Search for the cell housing the specified text and yield its (x, y) center coordinate. 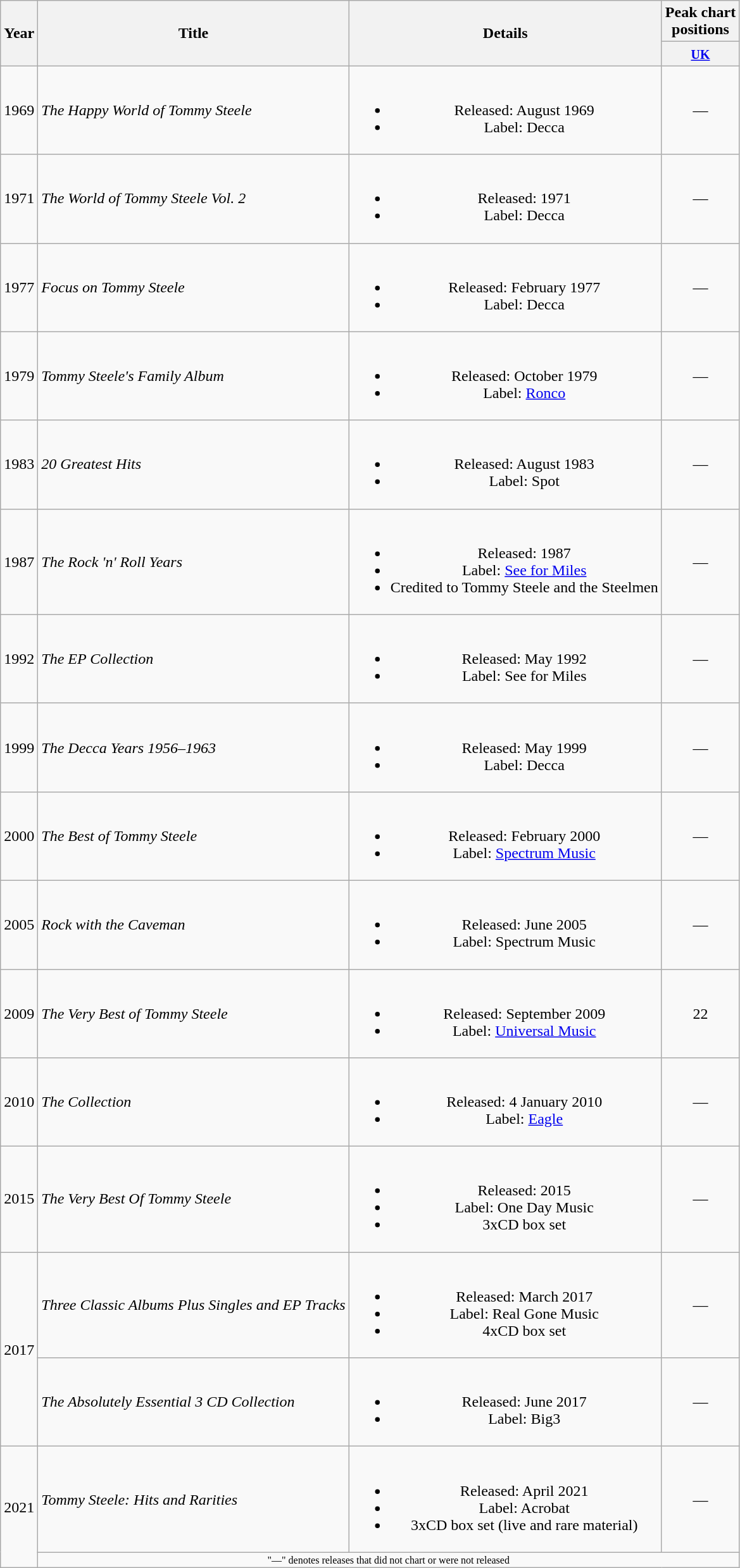
2010 (19, 1102)
2005 (19, 924)
Released: 1971Label: Decca (505, 199)
1992 (19, 659)
Focus on Tommy Steele (194, 287)
Released: 1987Label: See for MilesCredited to Tommy Steele and the Steelmen (505, 562)
Released: May 1999Label: Decca (505, 747)
Released: May 1992Label: See for Miles (505, 659)
Released: September 2009Label: Universal Music (505, 1014)
1987 (19, 562)
The Decca Years 1956–1963 (194, 747)
Rock with the Caveman (194, 924)
2000 (19, 836)
Released: August 1983Label: Spot (505, 464)
1969 (19, 110)
2015 (19, 1200)
The Rock 'n' Roll Years (194, 562)
Three Classic Albums Plus Singles and EP Tracks (194, 1305)
Year (19, 33)
Released: August 1969Label: Decca (505, 110)
The Best of Tommy Steele (194, 836)
22 (700, 1014)
1971 (19, 199)
Released: 4 January 2010Label: Eagle (505, 1102)
Released: October 1979Label: Ronco (505, 376)
The Very Best Of Tommy Steele (194, 1200)
2021 (19, 1507)
The Collection (194, 1102)
Released: April 2021Label: Acrobat3xCD box set (live and rare material) (505, 1500)
Tommy Steele: Hits and Rarities (194, 1500)
1979 (19, 376)
Released: 2015Label: One Day Music3xCD box set (505, 1200)
"—" denotes releases that did not chart or were not released (389, 1560)
20 Greatest Hits (194, 464)
1999 (19, 747)
The Absolutely Essential 3 CD Collection (194, 1402)
The EP Collection (194, 659)
The World of Tommy Steele Vol. 2 (194, 199)
1983 (19, 464)
Released: February 2000Label: Spectrum Music (505, 836)
Released: June 2017Label: Big3 (505, 1402)
2017 (19, 1349)
Title (194, 33)
Released: June 2005Label: Spectrum Music (505, 924)
UK (700, 54)
The Happy World of Tommy Steele (194, 110)
Released: March 2017Label: Real Gone Music4xCD box set (505, 1305)
Peak chartpositions (700, 22)
Released: February 1977Label: Decca (505, 287)
Tommy Steele's Family Album (194, 376)
2009 (19, 1014)
1977 (19, 287)
The Very Best of Tommy Steele (194, 1014)
Details (505, 33)
